Capture the cell that displays the provided text and extract its [X, Y] central coordinate. 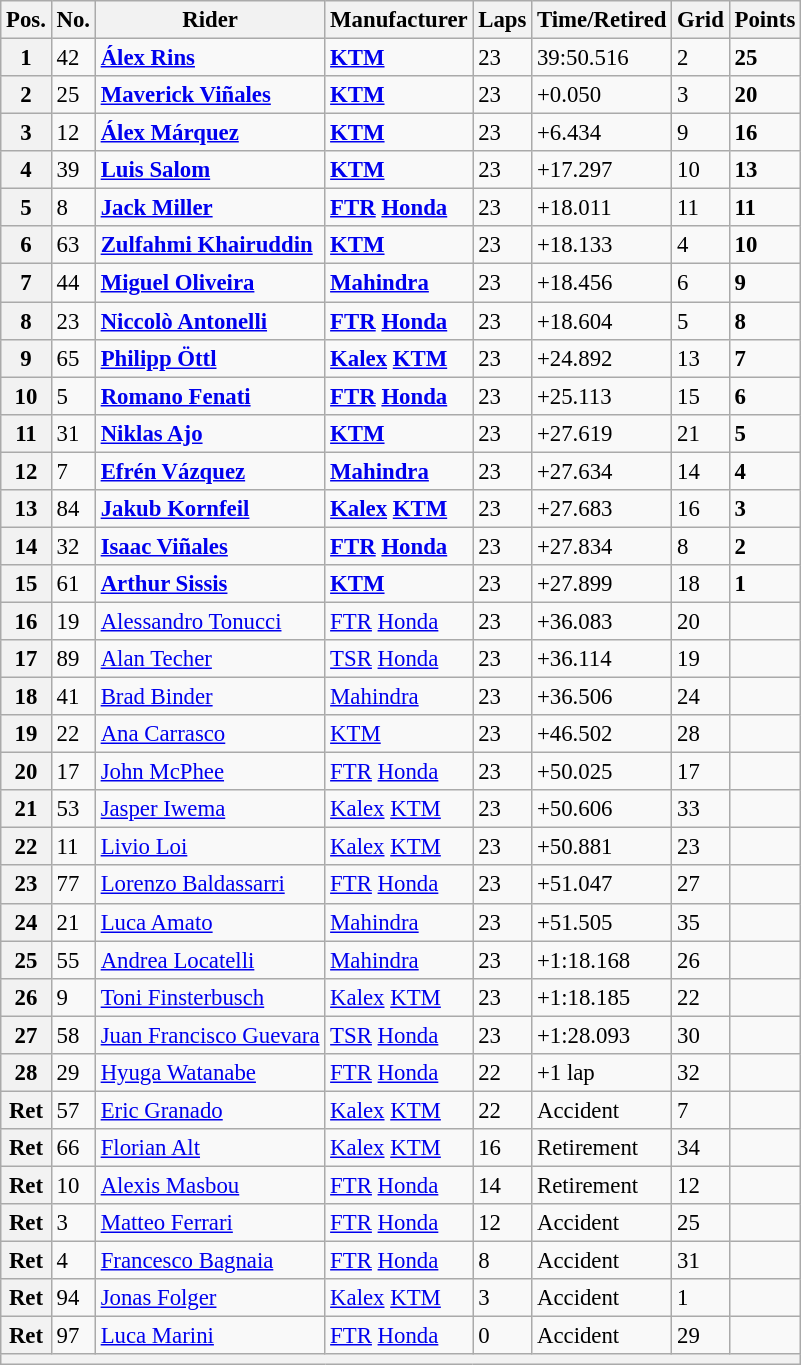
+1:18.168 [602, 960]
Álex Márquez [210, 133]
Álex Rins [210, 58]
53 [73, 809]
57 [73, 1110]
Pos. [26, 20]
Laps [502, 20]
Philipp Öttl [210, 358]
Florian Alt [210, 1148]
Matteo Ferrari [210, 1223]
44 [73, 283]
Brad Binder [210, 697]
Time/Retired [602, 20]
Eric Granado [210, 1110]
+18.604 [602, 321]
+36.083 [602, 621]
58 [73, 1035]
Lorenzo Baldassarri [210, 885]
39 [73, 170]
Jonas Folger [210, 1298]
30 [700, 1035]
+46.502 [602, 734]
Livio Loi [210, 847]
+1:28.093 [602, 1035]
Juan Francisco Guevara [210, 1035]
94 [73, 1298]
+27.634 [602, 471]
+18.133 [602, 245]
77 [73, 885]
84 [73, 509]
+24.892 [602, 358]
Alessandro Tonucci [210, 621]
+50.606 [602, 809]
65 [73, 358]
+25.113 [602, 396]
+27.834 [602, 546]
Andrea Locatelli [210, 960]
+51.047 [602, 885]
Niccolò Antonelli [210, 321]
41 [73, 697]
Zulfahmi Khairuddin [210, 245]
89 [73, 659]
+27.619 [602, 433]
35 [700, 922]
Hyuga Watanabe [210, 1073]
Alexis Masbou [210, 1185]
Rider [210, 20]
Luis Salom [210, 170]
+27.683 [602, 509]
+50.025 [602, 772]
+0.050 [602, 95]
Maverick Viñales [210, 95]
33 [700, 809]
Niklas Ajo [210, 433]
Alan Techer [210, 659]
+18.456 [602, 283]
+36.506 [602, 697]
0 [502, 1336]
Grid [700, 20]
Luca Amato [210, 922]
Isaac Viñales [210, 546]
61 [73, 584]
97 [73, 1336]
+17.297 [602, 170]
Arthur Sissis [210, 584]
55 [73, 960]
Ana Carrasco [210, 734]
Miguel Oliveira [210, 283]
+36.114 [602, 659]
Jack Miller [210, 208]
Jakub Kornfeil [210, 509]
Romano Fenati [210, 396]
Manufacturer [399, 20]
Francesco Bagnaia [210, 1261]
Luca Marini [210, 1336]
+50.881 [602, 847]
39:50.516 [602, 58]
Points [764, 20]
+1:18.185 [602, 997]
John McPhee [210, 772]
63 [73, 245]
Toni Finsterbusch [210, 997]
Jasper Iwema [210, 809]
+51.505 [602, 922]
No. [73, 20]
+1 lap [602, 1073]
42 [73, 58]
66 [73, 1148]
Efrén Vázquez [210, 471]
+6.434 [602, 133]
+27.899 [602, 584]
+18.011 [602, 208]
34 [700, 1148]
